Determine the [X, Y] coordinate at the center of the cell enclosing the given text.  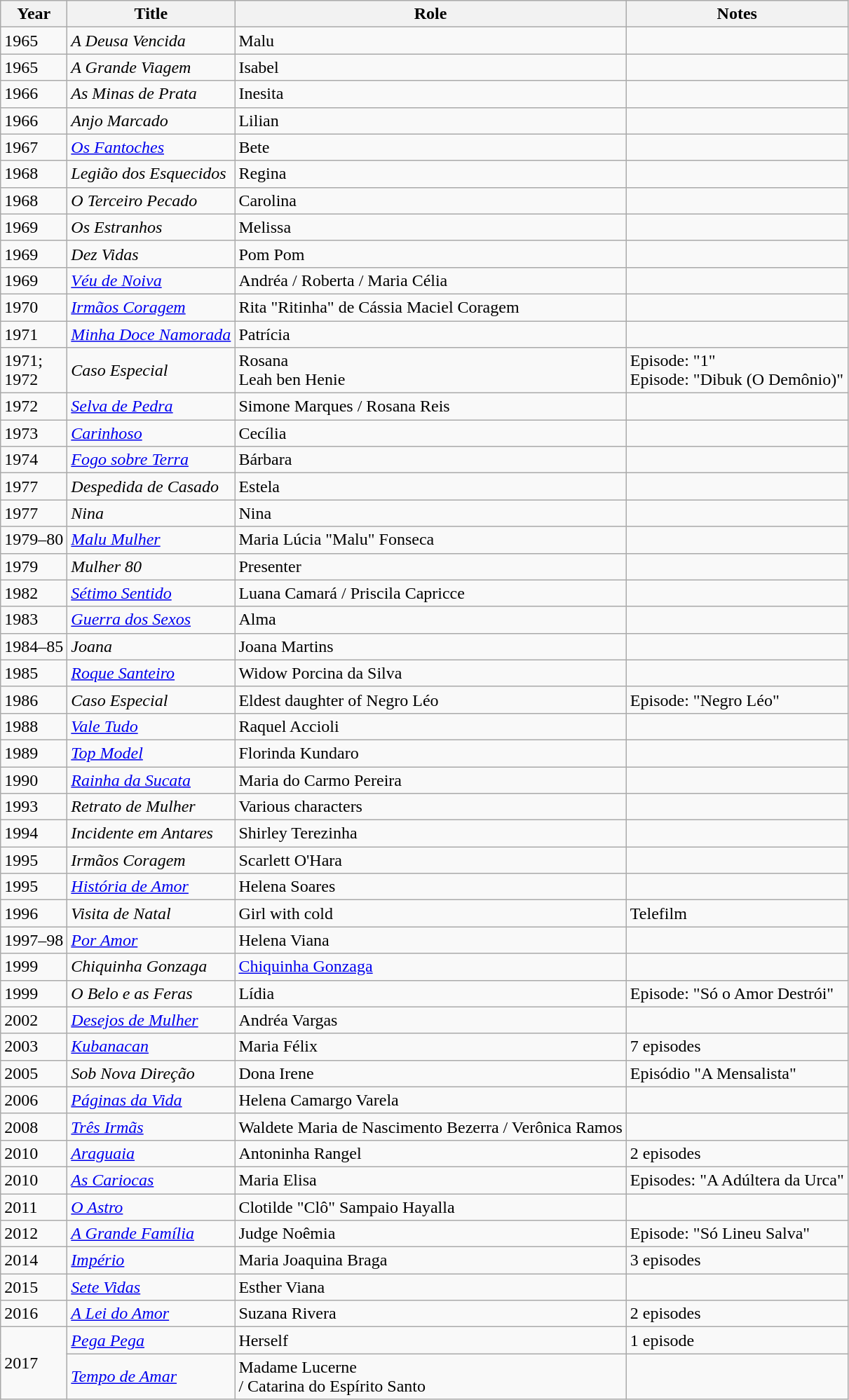
1983 [34, 620]
Retrato de Mulher [151, 807]
1986 [34, 700]
2002 [34, 1020]
O Astro [151, 1207]
Clotilde "Clô" Sampaio Hayalla [430, 1207]
Fogo sobre Terra [151, 460]
Joana [151, 646]
Antoninha Rangel [430, 1153]
1974 [34, 460]
1979 [34, 566]
Andréa / Roberta / Maria Célia [430, 280]
Waldete Maria de Nascimento Bezerra / Verônica Ramos [430, 1127]
A Grande Família [151, 1234]
2014 [34, 1260]
1990 [34, 780]
Patrícia [430, 334]
Sétimo Sentido [151, 593]
Episode: "Negro Léo" [737, 700]
A Deusa Vencida [151, 41]
Melissa [430, 227]
1973 [34, 433]
Selva de Pedra [151, 407]
Kubanacan [151, 1047]
Judge Noêmia [430, 1234]
2003 [34, 1047]
Notes [737, 14]
Mulher 80 [151, 566]
1979–80 [34, 540]
Incidente em Antares [151, 834]
Guerra dos Sexos [151, 620]
Araguaia [151, 1153]
Por Amor [151, 940]
Helena Camargo Varela [430, 1100]
1989 [34, 753]
1985 [34, 673]
Bárbara [430, 460]
Roque Santeiro [151, 673]
Episode: "Só o Amor Destrói" [737, 993]
Cecília [430, 433]
1 episode [737, 1340]
Pega Pega [151, 1340]
2006 [34, 1100]
Despedida de Casado [151, 487]
Telefilm [737, 913]
2008 [34, 1127]
Presenter [430, 566]
Maria Lúcia "Malu" Fonseca [430, 540]
1971 [34, 334]
Lídia [430, 993]
O Terceiro Pecado [151, 201]
Episode: "1" Episode: "Dibuk (O Demônio)" [737, 370]
Raquel Accioli [430, 726]
Simone Marques / Rosana Reis [430, 407]
Scarlett O'Hara [430, 860]
Rosana Leah ben Henie [430, 370]
1982 [34, 593]
Maria do Carmo Pereira [430, 780]
Helena Viana [430, 940]
Maria Elisa [430, 1180]
Isabel [430, 67]
Top Model [151, 753]
As Cariocas [151, 1180]
1967 [34, 147]
A Grande Viagem [151, 67]
Maria Joaquina Braga [430, 1260]
Madame Lucerne/ Catarina do Espírito Santo [430, 1377]
Widow Porcina da Silva [430, 673]
As Minas de Prata [151, 94]
Visita de Natal [151, 913]
Minha Doce Namorada [151, 334]
1988 [34, 726]
Véu de Noiva [151, 280]
Episode: "Só Lineu Salva" [737, 1234]
2011 [34, 1207]
1971;1972 [34, 370]
Legião dos Esquecidos [151, 174]
Três Irmãs [151, 1127]
Malu [430, 41]
Episódio "A Mensalista" [737, 1073]
Regina [430, 174]
Rainha da Sucata [151, 780]
Florinda Kundaro [430, 753]
Helena Soares [430, 887]
Year [34, 14]
1970 [34, 307]
Anjo Marcado [151, 121]
O Belo e as Feras [151, 993]
Dona Irene [430, 1073]
Império [151, 1260]
Role [430, 14]
A Lei do Amor [151, 1314]
Lilian [430, 121]
Rita "Ritinha" de Cássia Maciel Coragem [430, 307]
1972 [34, 407]
Andréa Vargas [430, 1020]
Carinhoso [151, 433]
1997–98 [34, 940]
Title [151, 14]
Tempo de Amar [151, 1377]
Malu Mulher [151, 540]
1994 [34, 834]
Pom Pom [430, 254]
2005 [34, 1073]
2016 [34, 1314]
Episodes: "A Adúltera da Urca" [737, 1180]
Carolina [430, 201]
2012 [34, 1234]
1996 [34, 913]
Herself [430, 1340]
Sob Nova Direção [151, 1073]
Páginas da Vida [151, 1100]
Inesita [430, 94]
Os Fantoches [151, 147]
Estela [430, 487]
Os Estranhos [151, 227]
Esther Viana [430, 1287]
Eldest daughter of Negro Léo [430, 700]
Desejos de Mulher [151, 1020]
Luana Camará / Priscila Capricce [430, 593]
Bete [430, 147]
Sete Vidas [151, 1287]
Maria Félix [430, 1047]
7 episodes [737, 1047]
Girl with cold [430, 913]
Shirley Terezinha [430, 834]
2015 [34, 1287]
Suzana Rivera [430, 1314]
2017 [34, 1363]
1993 [34, 807]
História de Amor [151, 887]
Various characters [430, 807]
1984–85 [34, 646]
Joana Martins [430, 646]
Vale Tudo [151, 726]
3 episodes [737, 1260]
Alma [430, 620]
Dez Vidas [151, 254]
